Pinpoint the cell where the given text exists, returning its [X, Y] midpoint coordinate. 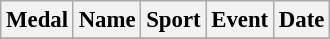
Date [301, 20]
Event [240, 20]
Medal [38, 20]
Sport [174, 20]
Name [107, 20]
